Locate the cell with the specified text and output its (X, Y) center coordinate. 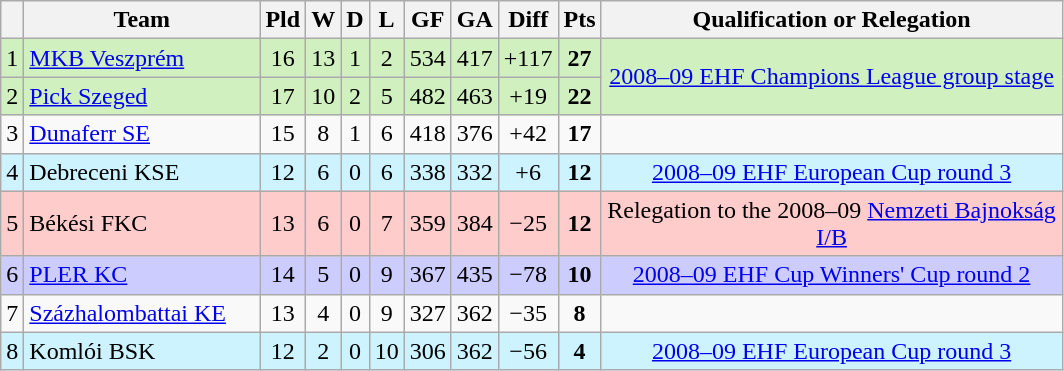
Pts (580, 20)
Pld (283, 20)
482 (428, 96)
367 (428, 275)
418 (428, 134)
2008–09 EHF Champions League group stage (832, 77)
+6 (528, 172)
306 (428, 351)
338 (428, 172)
−56 (528, 351)
Békési FKC (142, 224)
−35 (528, 313)
384 (474, 224)
+117 (528, 58)
27 (580, 58)
Dunaferr SE (142, 134)
Százhalombattai KE (142, 313)
332 (474, 172)
Komlói BSK (142, 351)
W (324, 20)
15 (283, 134)
+42 (528, 134)
MKB Veszprém (142, 58)
22 (580, 96)
417 (474, 58)
435 (474, 275)
Pick Szeged (142, 96)
PLER KC (142, 275)
Diff (528, 20)
−25 (528, 224)
GA (474, 20)
Qualification or Relegation (832, 20)
Debreceni KSE (142, 172)
Relegation to the 2008–09 Nemzeti Bajnokság I/B (832, 224)
+19 (528, 96)
327 (428, 313)
−78 (528, 275)
L (386, 20)
534 (428, 58)
376 (474, 134)
GF (428, 20)
3 (12, 134)
2008–09 EHF Cup Winners' Cup round 2 (832, 275)
463 (474, 96)
16 (283, 58)
D (355, 20)
359 (428, 224)
Team (142, 20)
14 (283, 275)
